Identify which cell holds the provided text, then report its [x, y] central coordinate. 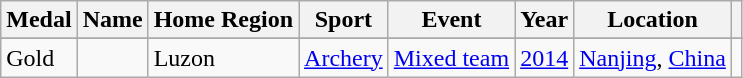
Home Region [223, 20]
Year [544, 20]
Medal [39, 20]
Sport [344, 20]
Archery [344, 58]
Event [451, 20]
2014 [544, 58]
Luzon [223, 58]
Mixed team [451, 58]
Nanjing, China [653, 58]
Location [653, 20]
Name [112, 20]
Gold [39, 58]
